Provide the [X, Y] coordinate of the cell's center where the given text is located.  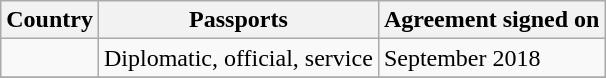
September 2018 [492, 58]
Diplomatic, official, service [238, 58]
Agreement signed on [492, 20]
Country [50, 20]
Passports [238, 20]
